Extract the (x, y) coordinate from the center of the cell holding the provided text.  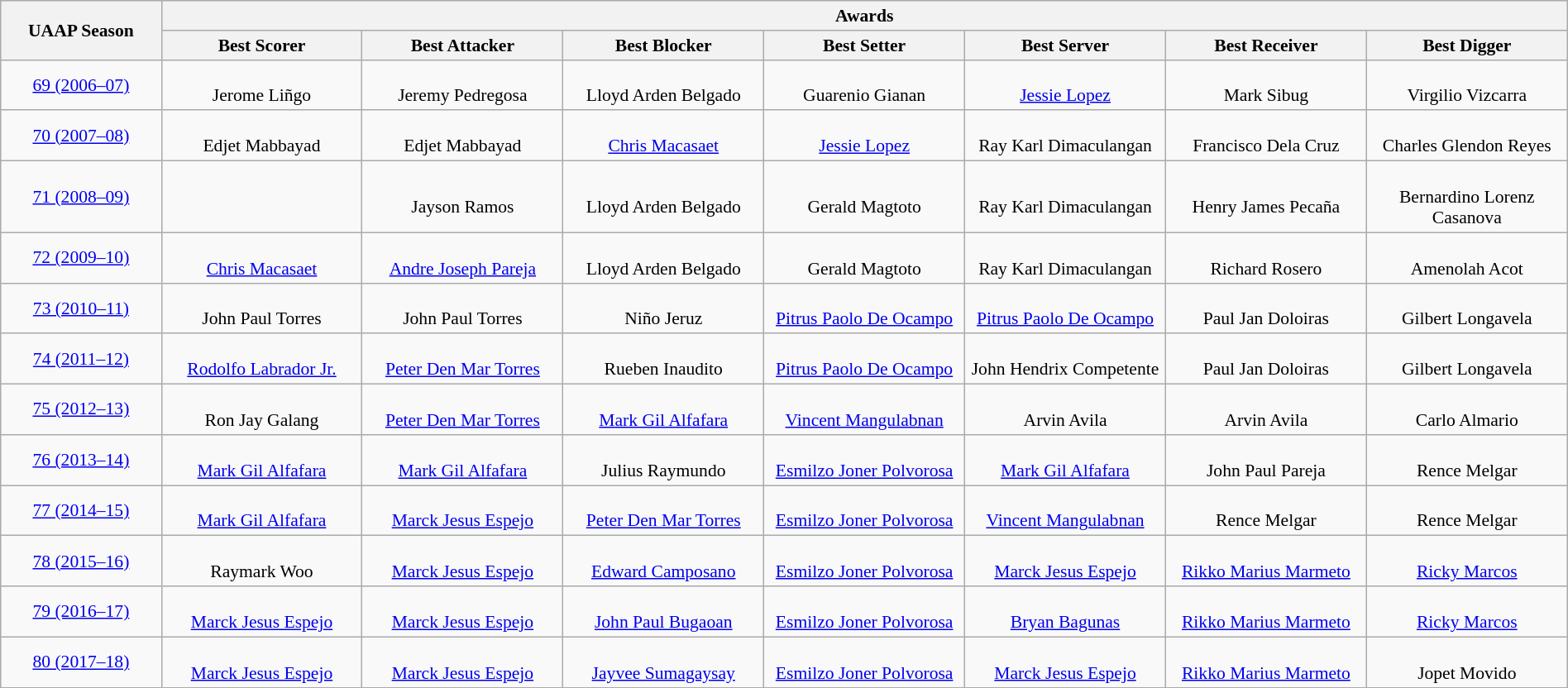
75 (2012–13) (81, 410)
Best Setter (865, 45)
Best Receiver (1265, 45)
73 (2010–11) (81, 308)
Edward Camposano (663, 561)
72 (2009–10) (81, 258)
Raymark Woo (261, 561)
Charles Glendon Reyes (1467, 136)
Best Digger (1467, 45)
John Hendrix Competente (1065, 359)
Best Scorer (261, 45)
Bernardino Lorenz Casanova (1467, 197)
Jayvee Sumagaysay (663, 662)
Jeremy Pedregosa (463, 84)
Henry James Pecaña (1265, 197)
Ron Jay Galang (261, 410)
Awards (864, 16)
Rodolfo Labrador Jr. (261, 359)
76 (2013–14) (81, 460)
Jayson Ramos (463, 197)
Richard Rosero (1265, 258)
Best Blocker (663, 45)
Best Attacker (463, 45)
79 (2016–17) (81, 612)
Niño Jeruz (663, 308)
Best Server (1065, 45)
Carlo Almario (1467, 410)
Bryan Bagunas (1065, 612)
Andre Joseph Pareja (463, 258)
Julius Raymundo (663, 460)
John Paul Bugaoan (663, 612)
John Paul Pareja (1265, 460)
Virgilio Vizcarra (1467, 84)
Francisco Dela Cruz (1265, 136)
77 (2014–15) (81, 511)
78 (2015–16) (81, 561)
70 (2007–08) (81, 136)
Jerome Liñgo (261, 84)
69 (2006–07) (81, 84)
71 (2008–09) (81, 197)
UAAP Season (81, 30)
Jopet Movido (1467, 662)
Rueben Inaudito (663, 359)
80 (2017–18) (81, 662)
Amenolah Acot (1467, 258)
74 (2011–12) (81, 359)
Guarenio Gianan (865, 84)
Mark Sibug (1265, 84)
